Find where the given text appears and provide that cell's center as [X, Y] coordinate. 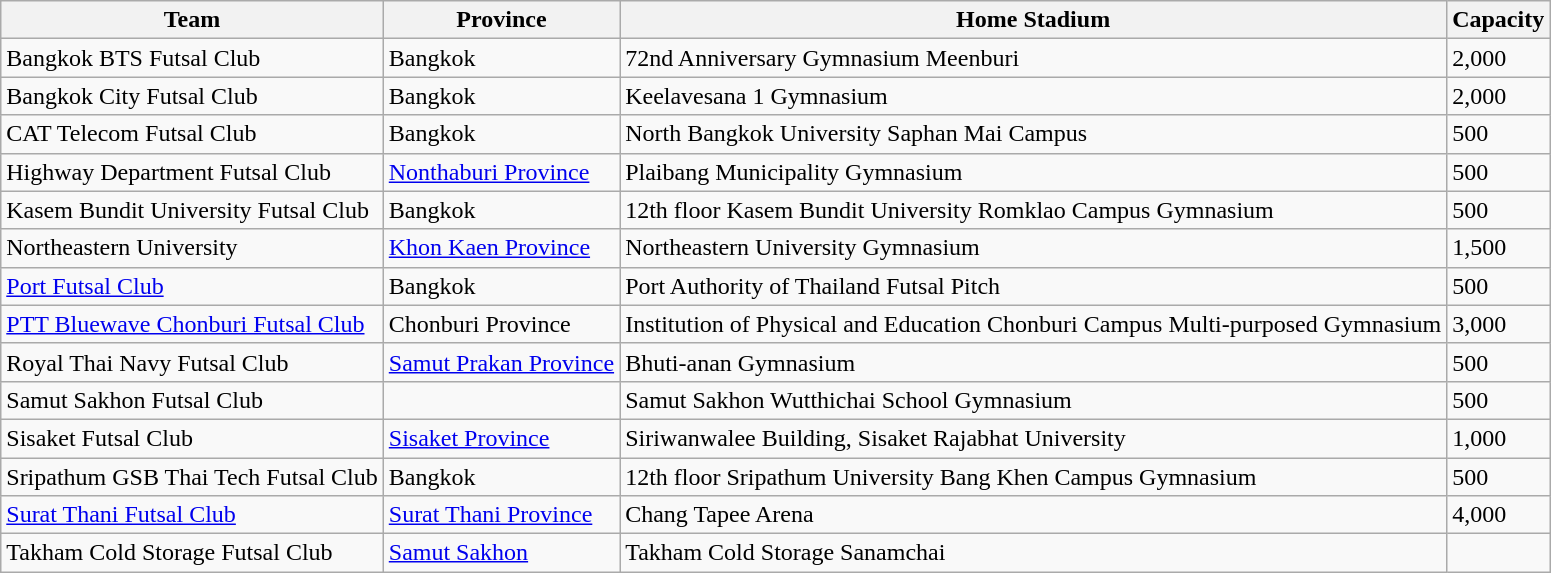
Siriwanwalee Building, Sisaket Rajabhat University [1034, 438]
Northeastern University [192, 248]
Takham Cold Storage Sanamchai [1034, 553]
Chang Tapee Arena [1034, 515]
Sisaket Futsal Club [192, 438]
Sripathum GSB Thai Tech Futsal Club [192, 477]
72nd Anniversary Gymnasium Meenburi [1034, 58]
Samut Prakan Province [501, 362]
Highway Department Futsal Club [192, 172]
Samut Sakhon Wutthichai School Gymnasium [1034, 400]
PTT Bluewave Chonburi Futsal Club [192, 324]
Samut Sakhon [501, 553]
Institution of Physical and Education Chonburi Campus Multi-purposed Gymnasium [1034, 324]
Surat Thani Futsal Club [192, 515]
Port Futsal Club [192, 286]
Takham Cold Storage Futsal Club [192, 553]
Northeastern University Gymnasium [1034, 248]
CAT Telecom Futsal Club [192, 134]
Kasem Bundit University Futsal Club [192, 210]
Surat Thani Province [501, 515]
North Bangkok University Saphan Mai Campus [1034, 134]
4,000 [1498, 515]
12th floor Sripathum University Bang Khen Campus Gymnasium [1034, 477]
1,000 [1498, 438]
Home Stadium [1034, 20]
Nonthaburi Province [501, 172]
12th floor Kasem Bundit University Romklao Campus Gymnasium [1034, 210]
Bangkok City Futsal Club [192, 96]
Bangkok BTS Futsal Club [192, 58]
Plaibang Municipality Gymnasium [1034, 172]
Sisaket Province [501, 438]
Keelavesana 1 Gymnasium [1034, 96]
Bhuti-anan Gymnasium [1034, 362]
1,500 [1498, 248]
Royal Thai Navy Futsal Club [192, 362]
Team [192, 20]
Samut Sakhon Futsal Club [192, 400]
Khon Kaen Province [501, 248]
Port Authority of Thailand Futsal Pitch [1034, 286]
3,000 [1498, 324]
Capacity [1498, 20]
Chonburi Province [501, 324]
Province [501, 20]
